Detect which cell encompasses the target text, then output its (x, y) center coordinate. 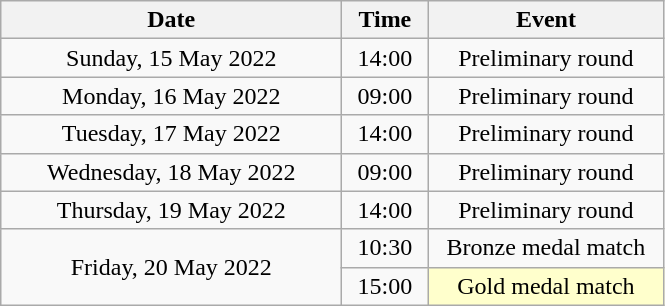
Thursday, 19 May 2022 (172, 210)
Gold medal match (546, 286)
Wednesday, 18 May 2022 (172, 172)
Friday, 20 May 2022 (172, 267)
Sunday, 15 May 2022 (172, 58)
Event (546, 20)
Bronze medal match (546, 248)
Time (385, 20)
15:00 (385, 286)
10:30 (385, 248)
Tuesday, 17 May 2022 (172, 134)
Monday, 16 May 2022 (172, 96)
Date (172, 20)
